Output the (X, Y) coordinate of the center of the cell containing the given text.  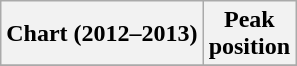
Peakposition (249, 34)
Chart (2012–2013) (102, 34)
